Provide the (X, Y) coordinate of the cell's center where the given text is located.  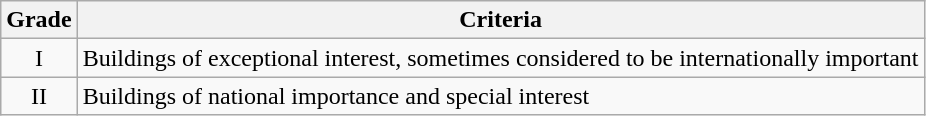
II (39, 96)
I (39, 58)
Criteria (500, 20)
Buildings of exceptional interest, sometimes considered to be internationally important (500, 58)
Grade (39, 20)
Buildings of national importance and special interest (500, 96)
